Detect which cell encompasses the target text, then output its (X, Y) center coordinate. 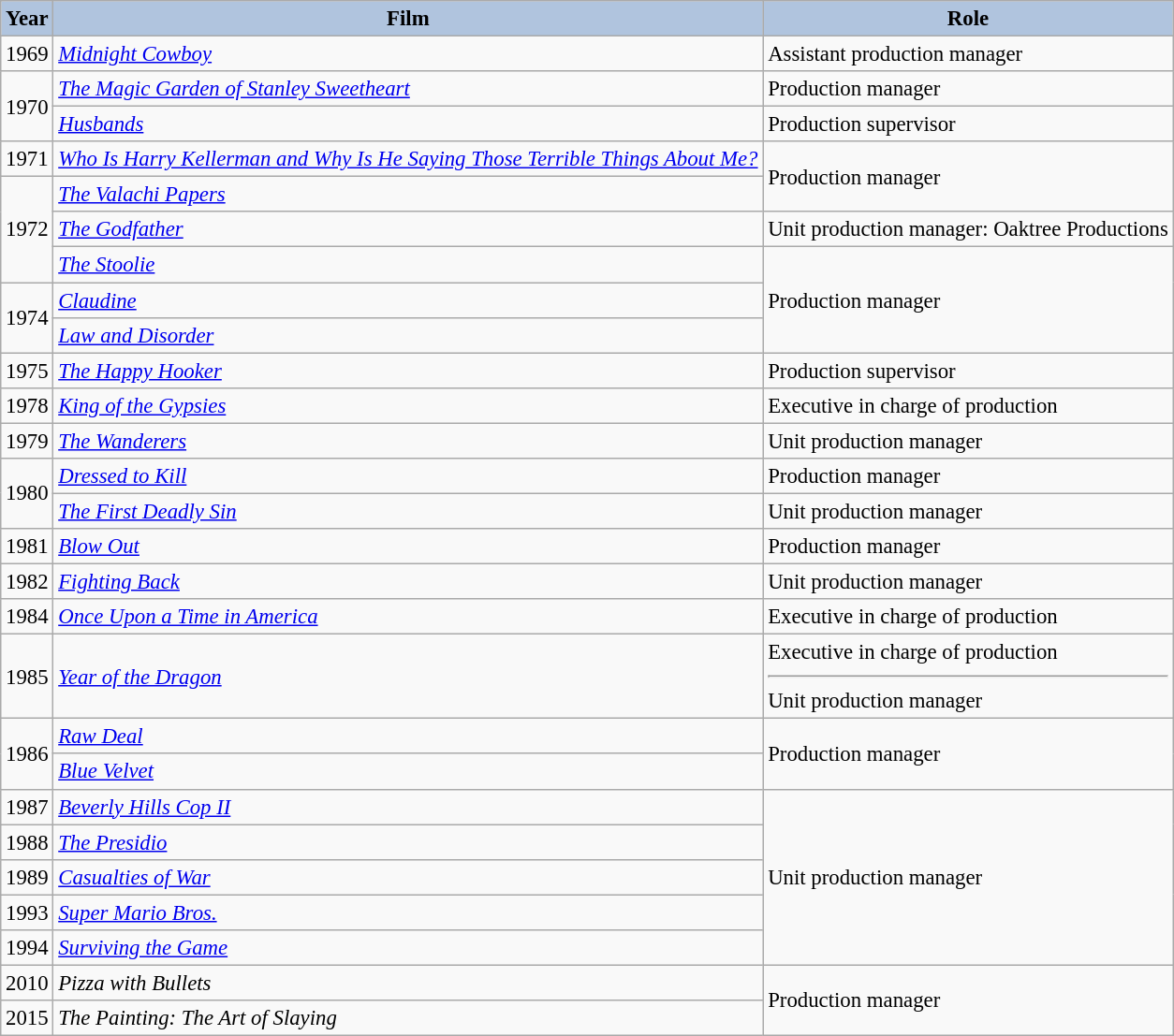
Midnight Cowboy (408, 54)
1985 (27, 677)
Dressed to Kill (408, 476)
The Painting: The Art of Slaying (408, 1018)
Role (968, 19)
Fighting Back (408, 581)
The Presidio (408, 842)
1980 (27, 494)
Year of the Dragon (408, 677)
1986 (27, 754)
Once Upon a Time in America (408, 617)
Husbands (408, 124)
1970 (27, 107)
1975 (27, 371)
The Magic Garden of Stanley Sweetheart (408, 89)
1984 (27, 617)
The First Deadly Sin (408, 511)
The Stoolie (408, 265)
Executive in charge of productionUnit production manager (968, 677)
2015 (27, 1018)
1971 (27, 159)
The Happy Hooker (408, 371)
1972 (27, 230)
Year (27, 19)
Casualties of War (408, 877)
1993 (27, 912)
Blow Out (408, 547)
Who Is Harry Kellerman and Why Is He Saying Those Terrible Things About Me? (408, 159)
1969 (27, 54)
Pizza with Bullets (408, 983)
Beverly Hills Cop II (408, 807)
2010 (27, 983)
Super Mario Bros. (408, 912)
1989 (27, 877)
1974 (27, 318)
Claudine (408, 300)
Unit production manager: Oaktree Productions (968, 229)
The Valachi Papers (408, 195)
King of the Gypsies (408, 405)
Raw Deal (408, 737)
Assistant production manager (968, 54)
Blue Velvet (408, 772)
1987 (27, 807)
1979 (27, 441)
1978 (27, 405)
1981 (27, 547)
The Godfather (408, 229)
1994 (27, 948)
1982 (27, 581)
Surviving the Game (408, 948)
Film (408, 19)
1988 (27, 842)
The Wanderers (408, 441)
Law and Disorder (408, 335)
